Return [X, Y] of the center of cell containing provided text 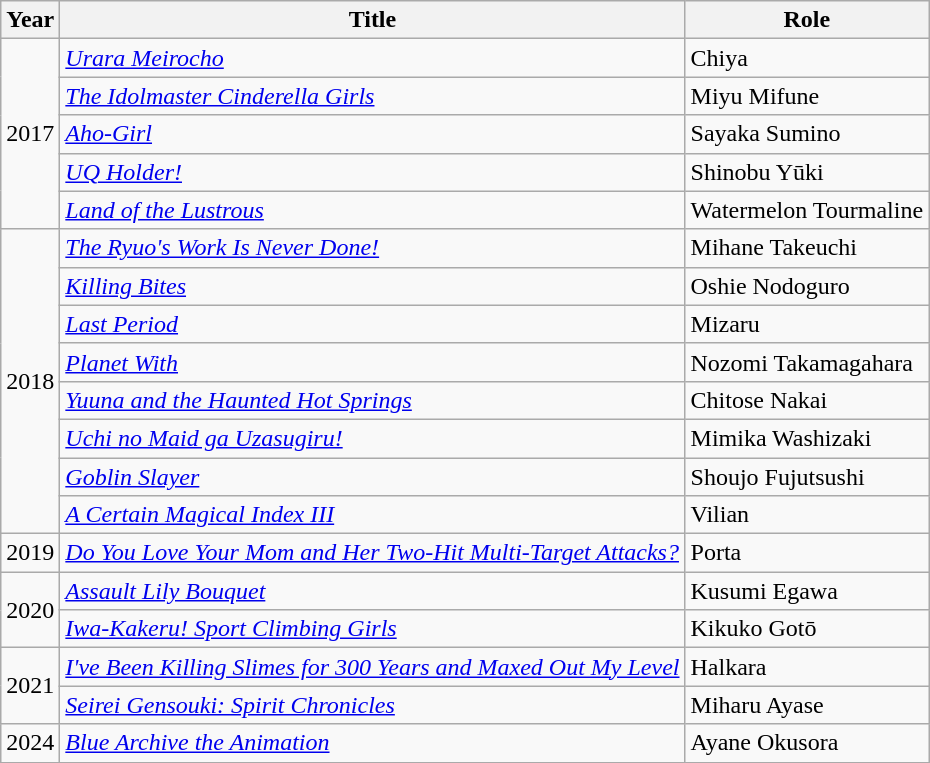
2024 [30, 743]
I've Been Killing Slimes for 300 Years and Maxed Out My Level [372, 667]
Killing Bites [372, 286]
Do You Love Your Mom and Her Two-Hit Multi-Target Attacks? [372, 553]
Uchi no Maid ga Uzasugiru! [372, 438]
Chiya [807, 58]
2017 [30, 134]
Nozomi Takamagahara [807, 362]
The Idolmaster Cinderella Girls [372, 96]
Mihane Takeuchi [807, 248]
Halkara [807, 667]
Planet With [372, 362]
Goblin Slayer [372, 477]
Year [30, 20]
Kusumi Egawa [807, 591]
Sayaka Sumino [807, 134]
Iwa-Kakeru! Sport Climbing Girls [372, 629]
Kikuko Gotō [807, 629]
Yuuna and the Haunted Hot Springs [372, 400]
Blue Archive the Animation [372, 743]
Title [372, 20]
Porta [807, 553]
Last Period [372, 324]
Miyu Mifune [807, 96]
UQ Holder! [372, 172]
A Certain Magical Index III [372, 515]
Watermelon Tourmaline [807, 210]
Assault Lily Bouquet [372, 591]
2019 [30, 553]
2020 [30, 610]
Aho-Girl [372, 134]
2018 [30, 381]
Land of the Lustrous [372, 210]
Oshie Nodoguro [807, 286]
Miharu Ayase [807, 705]
Seirei Gensouki: Spirit Chronicles [372, 705]
Mizaru [807, 324]
Urara Meirocho [372, 58]
2021 [30, 686]
The Ryuo's Work Is Never Done! [372, 248]
Chitose Nakai [807, 400]
Ayane Okusora [807, 743]
Vilian [807, 515]
Role [807, 20]
Shoujo Fujutsushi [807, 477]
Mimika Washizaki [807, 438]
Shinobu Yūki [807, 172]
